Detect which cell encompasses the target text, then output its (X, Y) center coordinate. 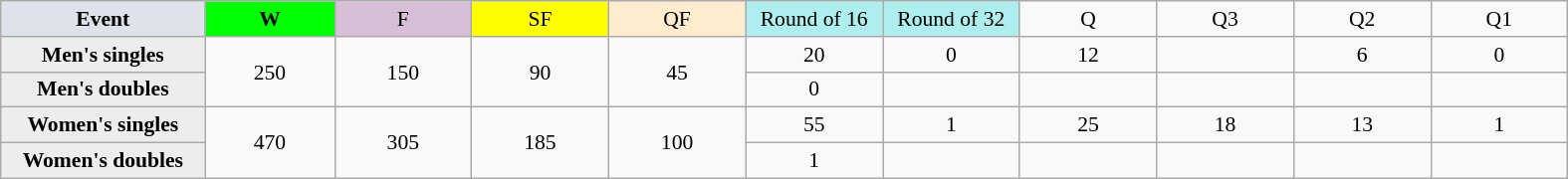
Round of 16 (814, 19)
QF (677, 19)
Women's doubles (104, 161)
13 (1362, 125)
Round of 32 (951, 19)
55 (814, 125)
Women's singles (104, 125)
12 (1088, 55)
150 (403, 72)
W (270, 19)
Event (104, 19)
SF (541, 19)
470 (270, 143)
100 (677, 143)
Q3 (1226, 19)
Q (1088, 19)
F (403, 19)
Men's doubles (104, 89)
185 (541, 143)
20 (814, 55)
Men's singles (104, 55)
25 (1088, 125)
90 (541, 72)
305 (403, 143)
45 (677, 72)
250 (270, 72)
Q2 (1362, 19)
6 (1362, 55)
18 (1226, 125)
Q1 (1499, 19)
